Return the [X, Y] coordinate for the center point of the cell that contains the specified text.  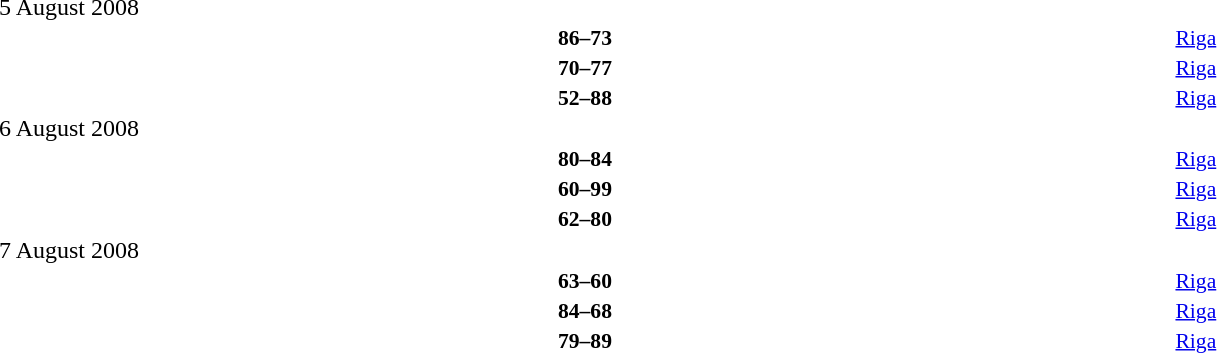
52–88 [584, 98]
84–68 [584, 310]
86–73 [584, 38]
80–84 [584, 159]
70–77 [584, 68]
62–80 [584, 219]
63–60 [584, 280]
60–99 [584, 189]
